Return the (x, y) coordinate for the center point of the cell that contains the specified text.  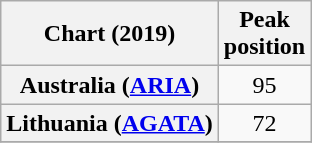
95 (264, 85)
Australia (ARIA) (110, 85)
Lithuania (AGATA) (110, 123)
72 (264, 123)
Peakposition (264, 34)
Chart (2019) (110, 34)
